Pinpoint the cell where the given text exists, returning its [x, y] midpoint coordinate. 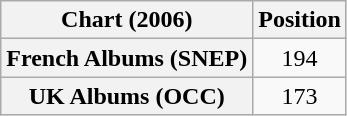
UK Albums (OCC) [127, 96]
Chart (2006) [127, 20]
194 [300, 58]
Position [300, 20]
French Albums (SNEP) [127, 58]
173 [300, 96]
